Determine the [X, Y] coordinate at the center of the cell enclosing the given text.  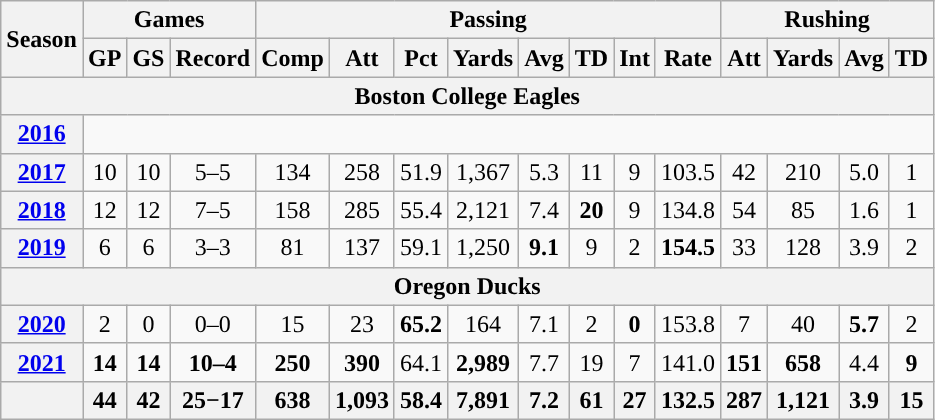
Rate [688, 58]
1,367 [484, 172]
153.8 [688, 324]
51.9 [420, 172]
7.4 [544, 210]
27 [635, 400]
19 [591, 362]
5.3 [544, 172]
141.0 [688, 362]
61 [591, 400]
81 [293, 248]
Oregon Ducks [468, 286]
158 [293, 210]
132.5 [688, 400]
658 [804, 362]
2019 [42, 248]
0–0 [213, 324]
64.1 [420, 362]
2016 [42, 134]
55.4 [420, 210]
4.4 [864, 362]
Games [168, 20]
Rushing [826, 20]
40 [804, 324]
1,121 [804, 400]
134 [293, 172]
Pct [420, 58]
258 [362, 172]
Boston College Eagles [468, 96]
Season [42, 39]
2,989 [484, 362]
25−17 [213, 400]
7,891 [484, 400]
65.2 [420, 324]
103.5 [688, 172]
164 [484, 324]
7.1 [544, 324]
GP [104, 58]
638 [293, 400]
44 [104, 400]
11 [591, 172]
58.4 [420, 400]
54 [744, 210]
59.1 [420, 248]
2,121 [484, 210]
33 [744, 248]
134.8 [688, 210]
7.2 [544, 400]
2021 [42, 362]
1.6 [864, 210]
5.7 [864, 324]
9.1 [544, 248]
85 [804, 210]
7.7 [544, 362]
210 [804, 172]
390 [362, 362]
Record [213, 58]
Passing [488, 20]
10–4 [213, 362]
128 [804, 248]
Int [635, 58]
1,250 [484, 248]
7–5 [213, 210]
GS [148, 58]
137 [362, 248]
287 [744, 400]
5–5 [213, 172]
250 [293, 362]
20 [591, 210]
2020 [42, 324]
5.0 [864, 172]
154.5 [688, 248]
285 [362, 210]
1,093 [362, 400]
3–3 [213, 248]
Comp [293, 58]
151 [744, 362]
23 [362, 324]
2018 [42, 210]
2017 [42, 172]
